Return the [x, y] coordinate for the center point of the cell that contains the specified text.  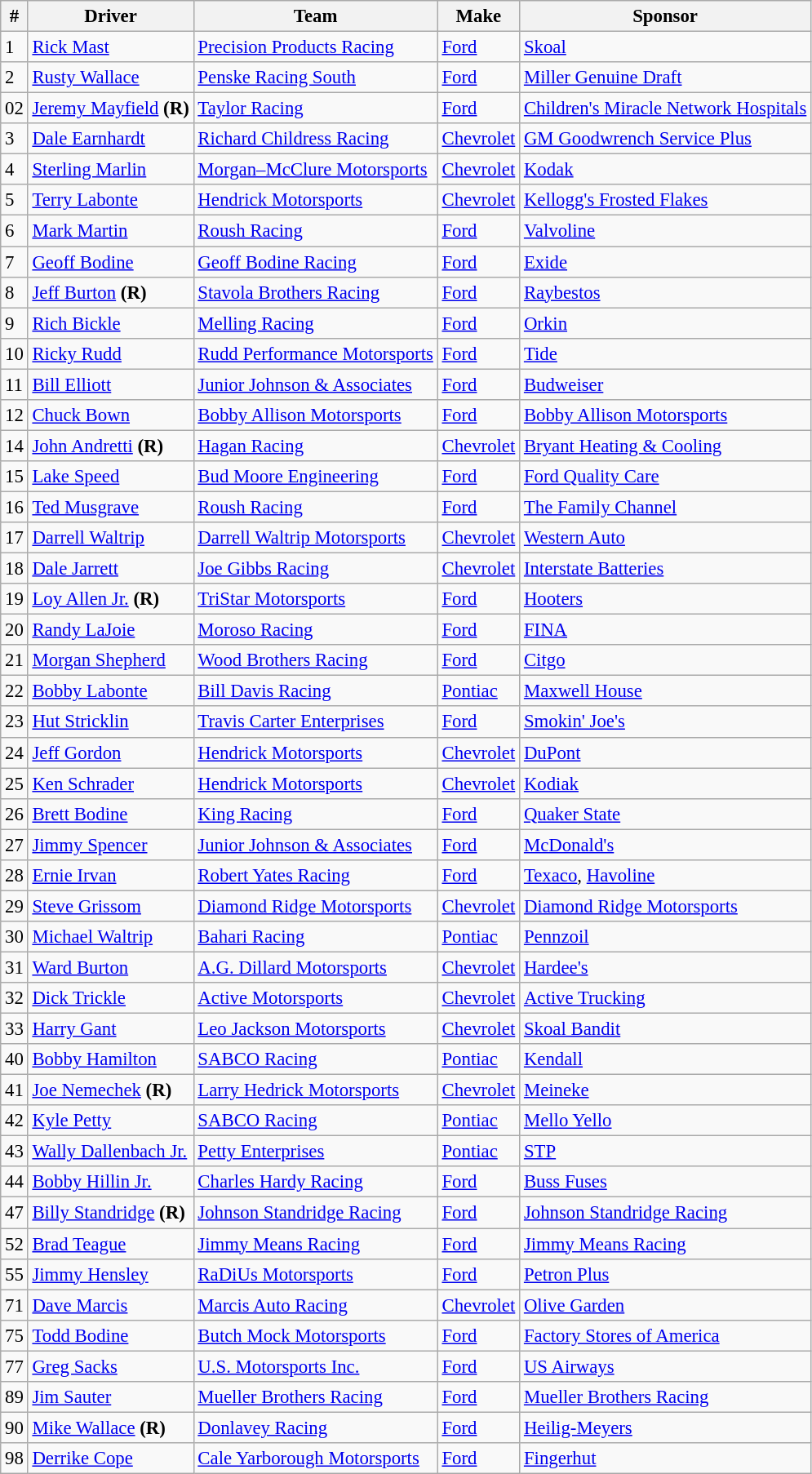
Todd Bodine [111, 1335]
17 [15, 538]
Budweiser [666, 384]
40 [15, 1059]
9 [15, 323]
29 [15, 906]
Mello Yello [666, 1121]
Travis Carter Enterprises [315, 722]
Stavola Brothers Racing [315, 292]
Morgan–McClure Motorsports [315, 170]
Bobby Hillin Jr. [111, 1183]
12 [15, 415]
Wally Dallenbach Jr. [111, 1152]
89 [15, 1397]
Active Motorsports [315, 998]
Donlavey Racing [315, 1427]
Hardee's [666, 967]
Smokin' Joe's [666, 722]
14 [15, 446]
Lake Speed [111, 477]
Penske Racing South [315, 78]
Ken Schrader [111, 784]
Terry Labonte [111, 200]
The Family Channel [666, 507]
Kodak [666, 170]
Ted Musgrave [111, 507]
Sterling Marlin [111, 170]
Jeff Burton (R) [111, 292]
Dale Earnhardt [111, 139]
2 [15, 78]
Kendall [666, 1059]
30 [15, 937]
Kyle Petty [111, 1121]
44 [15, 1183]
15 [15, 477]
Joe Gibbs Racing [315, 569]
98 [15, 1458]
18 [15, 569]
Mark Martin [111, 231]
71 [15, 1305]
27 [15, 845]
Taylor Racing [315, 109]
FINA [666, 630]
Bahari Racing [315, 937]
42 [15, 1121]
4 [15, 170]
Buss Fuses [666, 1183]
Orkin [666, 323]
Chuck Bown [111, 415]
Geoff Bodine [111, 262]
Ricky Rudd [111, 353]
8 [15, 292]
Larry Hedrick Motorsports [315, 1090]
Rusty Wallace [111, 78]
Jeremy Mayfield (R) [111, 109]
Jimmy Spencer [111, 845]
Bryant Heating & Cooling [666, 446]
Mike Wallace (R) [111, 1427]
# [15, 16]
Leo Jackson Motorsports [315, 1029]
A.G. Dillard Motorsports [315, 967]
21 [15, 660]
28 [15, 876]
Heilig-Meyers [666, 1427]
Driver [111, 16]
Skoal [666, 47]
Brett Bodine [111, 814]
Dave Marcis [111, 1305]
32 [15, 998]
Active Trucking [666, 998]
Citgo [666, 660]
Michael Waltrip [111, 937]
55 [15, 1274]
King Racing [315, 814]
Hagan Racing [315, 446]
Bud Moore Engineering [315, 477]
26 [15, 814]
Children's Miracle Network Hospitals [666, 109]
Jeff Gordon [111, 753]
Harry Gant [111, 1029]
DuPont [666, 753]
90 [15, 1427]
Morgan Shepherd [111, 660]
Joe Nemechek (R) [111, 1090]
Factory Stores of America [666, 1335]
10 [15, 353]
Quaker State [666, 814]
US Airways [666, 1366]
3 [15, 139]
Western Auto [666, 538]
Make [478, 16]
Melling Racing [315, 323]
Richard Childress Racing [315, 139]
41 [15, 1090]
Precision Products Racing [315, 47]
1 [15, 47]
Cale Yarborough Motorsports [315, 1458]
Butch Mock Motorsports [315, 1335]
STP [666, 1152]
Jim Sauter [111, 1397]
Texaco, Havoline [666, 876]
Maxwell House [666, 691]
Sponsor [666, 16]
Robert Yates Racing [315, 876]
Ford Quality Care [666, 477]
Marcis Auto Racing [315, 1305]
Raybestos [666, 292]
Moroso Racing [315, 630]
Kellogg's Frosted Flakes [666, 200]
Bobby Hamilton [111, 1059]
20 [15, 630]
Loy Allen Jr. (R) [111, 599]
33 [15, 1029]
77 [15, 1366]
GM Goodwrench Service Plus [666, 139]
Skoal Bandit [666, 1029]
Rick Mast [111, 47]
Geoff Bodine Racing [315, 262]
Dick Trickle [111, 998]
Ernie Irvan [111, 876]
02 [15, 109]
Olive Garden [666, 1305]
47 [15, 1213]
Rudd Performance Motorsports [315, 353]
U.S. Motorsports Inc. [315, 1366]
Petron Plus [666, 1274]
Pennzoil [666, 937]
31 [15, 967]
16 [15, 507]
RaDiUs Motorsports [315, 1274]
Bill Davis Racing [315, 691]
Meineke [666, 1090]
Brad Teague [111, 1244]
Valvoline [666, 231]
6 [15, 231]
Darrell Waltrip Motorsports [315, 538]
Dale Jarrett [111, 569]
11 [15, 384]
Bobby Labonte [111, 691]
52 [15, 1244]
Greg Sacks [111, 1366]
43 [15, 1152]
Interstate Batteries [666, 569]
Randy LaJoie [111, 630]
24 [15, 753]
Wood Brothers Racing [315, 660]
TriStar Motorsports [315, 599]
Steve Grissom [111, 906]
Derrike Cope [111, 1458]
John Andretti (R) [111, 446]
7 [15, 262]
25 [15, 784]
Hut Stricklin [111, 722]
Bill Elliott [111, 384]
Miller Genuine Draft [666, 78]
22 [15, 691]
Tide [666, 353]
Hooters [666, 599]
Rich Bickle [111, 323]
Team [315, 16]
Jimmy Hensley [111, 1274]
Fingerhut [666, 1458]
19 [15, 599]
McDonald's [666, 845]
75 [15, 1335]
Exide [666, 262]
Ward Burton [111, 967]
23 [15, 722]
Charles Hardy Racing [315, 1183]
Petty Enterprises [315, 1152]
Darrell Waltrip [111, 538]
Billy Standridge (R) [111, 1213]
Kodiak [666, 784]
5 [15, 200]
